Provide the (x, y) coordinate of the cell's center where the given text is located.  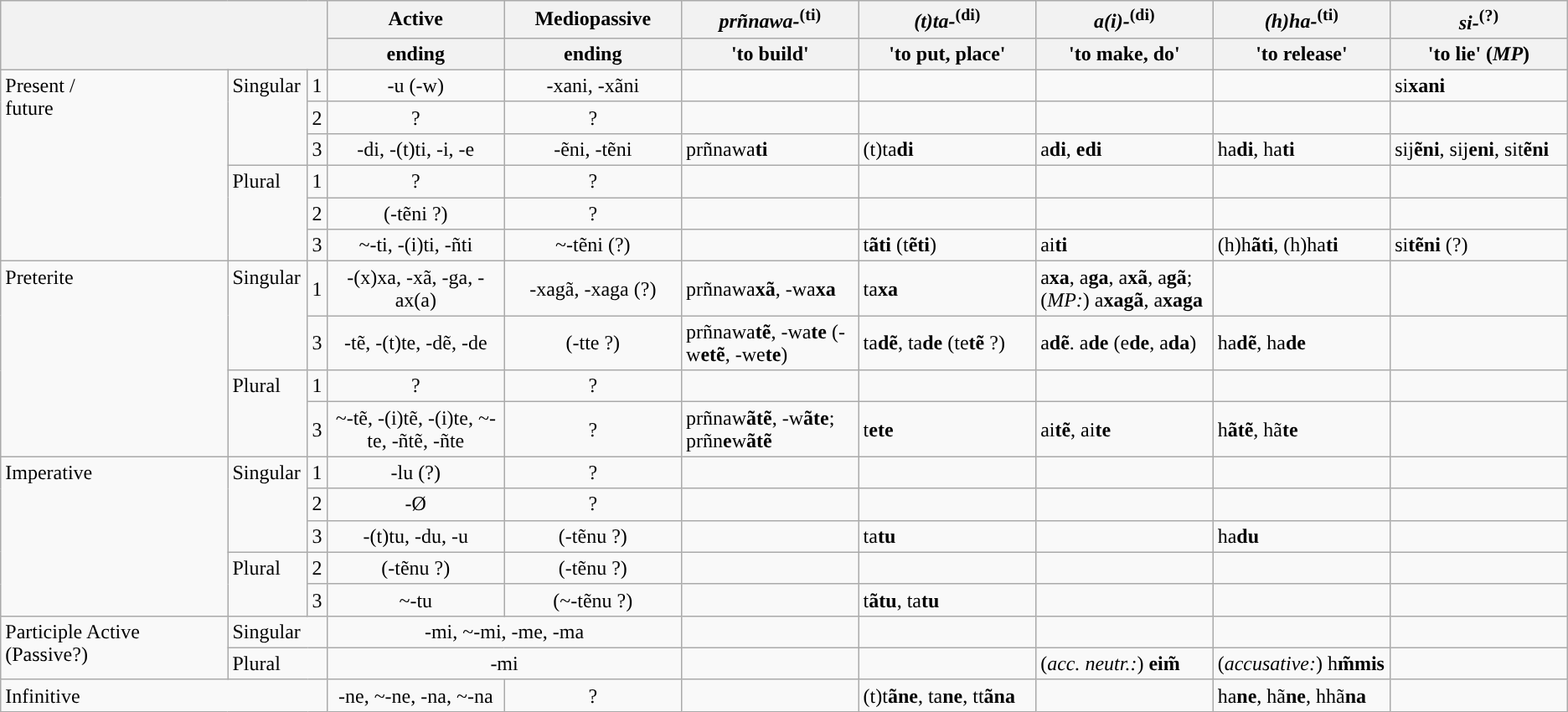
hadu (1302, 536)
tãtu, tatu (947, 600)
hãtẽ, hãte (1302, 429)
(-tte ?) (593, 343)
'to release' (1302, 54)
a(i)-(di) (1125, 20)
prñnawati (771, 149)
~-ti, -(i)ti, -ñti (416, 245)
~-tẽni (?) (593, 245)
aiti (1125, 245)
-mi (504, 663)
-di, -(t)ti, -i, -e (416, 149)
taxa (947, 288)
(t)tadi (947, 149)
~-tẽ, -(i)tẽ, -(i)te, ~-te, -ñtẽ, -ñte (416, 429)
prñnawãtẽ, -wãte; prñnewãtẽ (771, 429)
prñnawaxã, -waxa (771, 288)
sixani (1479, 85)
-lu (?) (416, 472)
tadẽ, tade (tetẽ ?) (947, 343)
(accusative:) hm̃mis (1302, 663)
Active (416, 20)
hane, hãne, hhãna (1302, 695)
Preterite (114, 359)
'to put, place' (947, 54)
aitẽ, aite (1125, 429)
-Ø (416, 504)
(acc. neutr.:) eim̃ (1125, 663)
-tẽ, -(t)te, -dẽ, -de (416, 343)
Present / future (114, 165)
(t)ta-(di) (947, 20)
'to build' (771, 54)
-u (-w) (416, 85)
Mediopassive (593, 20)
-xagã, -xaga (?) (593, 288)
'to make, do' (1125, 54)
si-(?) (1479, 20)
adi, edi (1125, 149)
-(x)xa, -xã, -ga, -ax(a) (416, 288)
sijẽni, sijeni, sitẽni (1479, 149)
axa, aga, axã, agã; (MP:) axagã, axaga (1125, 288)
-ẽni, -tẽni (593, 149)
Infinitive (164, 695)
~-tu (416, 600)
tete (947, 429)
(t)tãne, tane, ttãna (947, 695)
(h)ha-(ti) (1302, 20)
prñnawa-(ti) (771, 20)
adẽ. ade (ede, ada) (1125, 343)
(~-tẽnu ?) (593, 600)
-mi, ~-mi, -me, -ma (504, 632)
'to lie' (MP) (1479, 54)
hadi, hati (1302, 149)
hadẽ, hade (1302, 343)
(-tẽni ?) (416, 214)
prñnawatẽ, -wate (-wetẽ, -wete) (771, 343)
-xani, -xãni (593, 85)
Participle Active (Passive?) (114, 648)
tatu (947, 536)
-ne, ~-ne, -na, ~-na (416, 695)
sitẽni (?) (1479, 245)
(h)hãti, (h)hati (1302, 245)
-(t)tu, -du, -u (416, 536)
tãti (tẽti) (947, 245)
Imperative (114, 536)
